Search for the cell housing the specified text and yield its (X, Y) center coordinate. 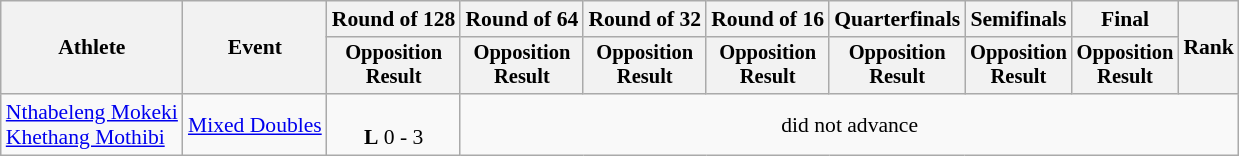
Round of 64 (522, 19)
Athlete (92, 48)
Semifinals (1018, 19)
did not advance (849, 124)
Round of 16 (768, 19)
L 0 - 3 (394, 124)
Rank (1208, 48)
Quarterfinals (897, 19)
Mixed Doubles (255, 124)
Round of 128 (394, 19)
Final (1126, 19)
Round of 32 (644, 19)
Nthabeleng MokekiKhethang Mothibi (92, 124)
Event (255, 48)
